Scan for the cell matching the given text and deliver its (X, Y) coordinate at center. 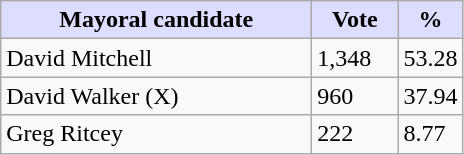
8.77 (430, 134)
Mayoral candidate (156, 20)
960 (355, 96)
% (430, 20)
37.94 (430, 96)
David Walker (X) (156, 96)
1,348 (355, 58)
Greg Ritcey (156, 134)
Vote (355, 20)
David Mitchell (156, 58)
222 (355, 134)
53.28 (430, 58)
